Extract the (x, y) coordinate from the center of the cell holding the provided text.  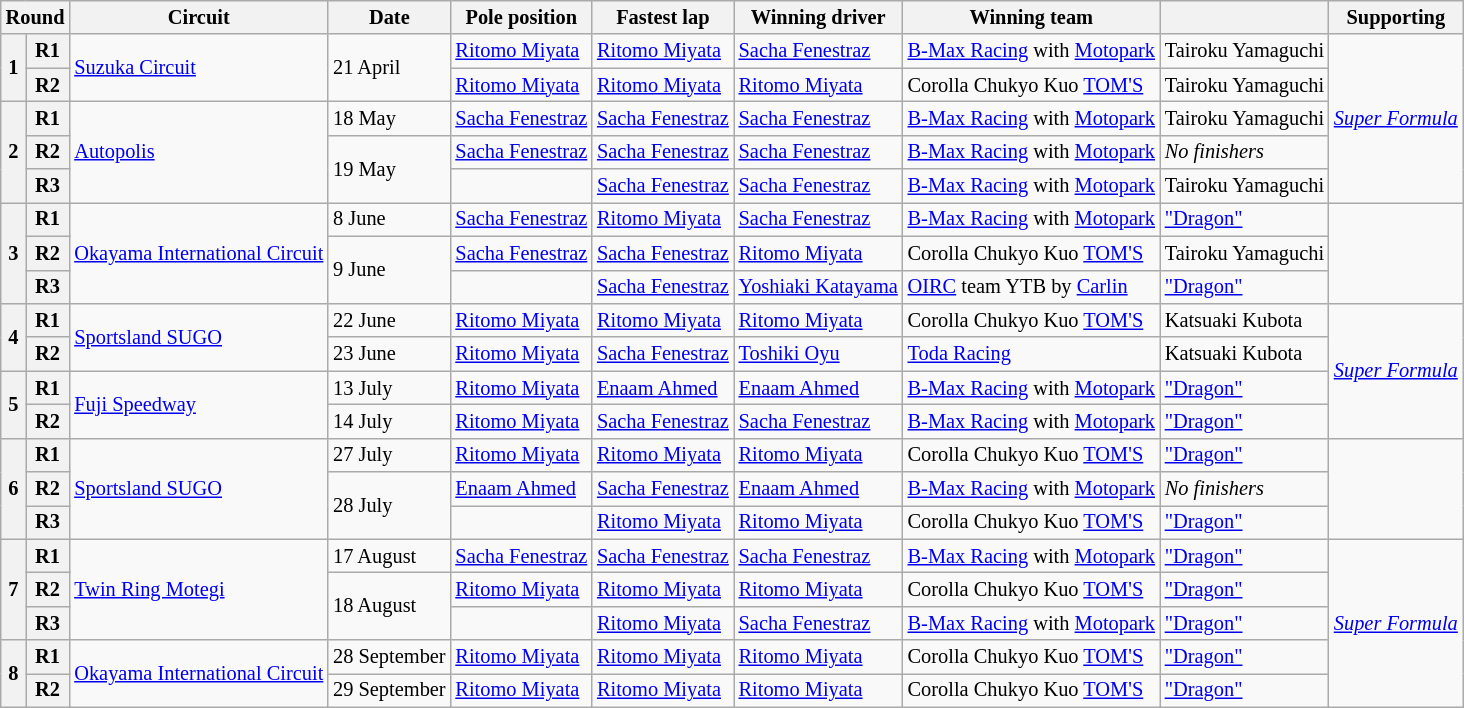
Toshiki Oyu (818, 354)
22 June (389, 320)
27 July (389, 455)
Yoshiaki Katayama (818, 287)
28 July (389, 506)
17 August (389, 556)
Toda Racing (1032, 354)
2 (14, 152)
Circuit (198, 17)
OIRC team YTB by Carlin (1032, 287)
Fastest lap (663, 17)
8 (14, 674)
18 August (389, 606)
Supporting (1396, 17)
Round (36, 17)
Twin Ring Motegi (198, 590)
6 (14, 488)
29 September (389, 690)
Suzuka Circuit (198, 68)
4 (14, 336)
14 July (389, 421)
3 (14, 252)
Winning team (1032, 17)
1 (14, 68)
21 April (389, 68)
13 July (389, 388)
7 (14, 590)
19 May (389, 168)
Winning driver (818, 17)
9 June (389, 270)
Fuji Speedway (198, 404)
Pole position (521, 17)
23 June (389, 354)
Autopolis (198, 152)
Date (389, 17)
8 June (389, 219)
5 (14, 404)
28 September (389, 657)
18 May (389, 118)
